Detect which cell encompasses the target text, then output its (x, y) center coordinate. 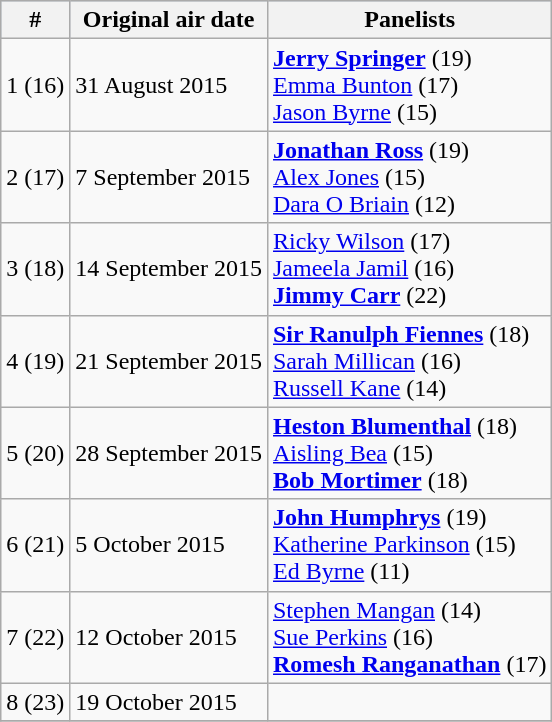
5 (20) (36, 453)
Heston Blumenthal (18)Aisling Bea (15)Bob Mortimer (18) (409, 453)
Panelists (409, 20)
14 September 2015 (169, 269)
John Humphrys (19)Katherine Parkinson (15)Ed Byrne (11) (409, 545)
6 (21) (36, 545)
7 (22) (36, 637)
8 (23) (36, 702)
3 (18) (36, 269)
12 October 2015 (169, 637)
# (36, 20)
19 October 2015 (169, 702)
Jonathan Ross (19)Alex Jones (15)Dara O Briain (12) (409, 177)
1 (16) (36, 85)
21 September 2015 (169, 361)
Ricky Wilson (17)Jameela Jamil (16) Jimmy Carr (22) (409, 269)
Sir Ranulph Fiennes (18)Sarah Millican (16)Russell Kane (14) (409, 361)
Stephen Mangan (14)Sue Perkins (16)Romesh Ranganathan (17) (409, 637)
5 October 2015 (169, 545)
31 August 2015 (169, 85)
2 (17) (36, 177)
4 (19) (36, 361)
Original air date (169, 20)
Jerry Springer (19)Emma Bunton (17)Jason Byrne (15) (409, 85)
7 September 2015 (169, 177)
28 September 2015 (169, 453)
